Extract the (x, y) coordinate from the center of the cell holding the provided text.  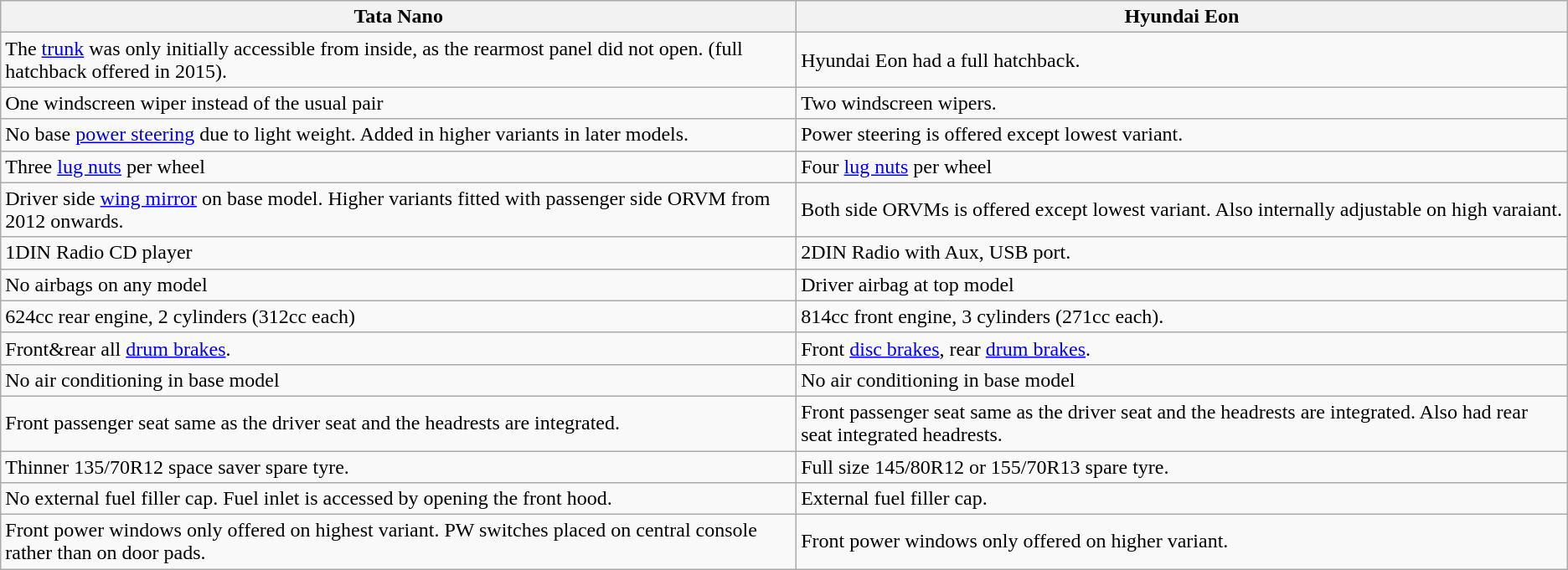
Two windscreen wipers. (1183, 103)
1DIN Radio CD player (399, 253)
One windscreen wiper instead of the usual pair (399, 103)
Thinner 135/70R12 space saver spare tyre. (399, 466)
External fuel filler cap. (1183, 499)
No airbags on any model (399, 285)
The trunk was only initially accessible from inside, as the rearmost panel did not open. (full hatchback offered in 2015). (399, 60)
Hyundai Eon (1183, 17)
Hyundai Eon had a full hatchback. (1183, 60)
624cc rear engine, 2 cylinders (312cc each) (399, 316)
Front&rear all drum brakes. (399, 348)
Front power windows only offered on highest variant. PW switches placed on central console rather than on door pads. (399, 542)
Front disc brakes, rear drum brakes. (1183, 348)
Four lug nuts per wheel (1183, 167)
No base power steering due to light weight. Added in higher variants in later models. (399, 135)
Tata Nano (399, 17)
No external fuel filler cap. Fuel inlet is accessed by opening the front hood. (399, 499)
Driver airbag at top model (1183, 285)
Front passenger seat same as the driver seat and the headrests are integrated. (399, 424)
Driver side wing mirror on base model. Higher variants fitted with passenger side ORVM from 2012 onwards. (399, 209)
814cc front engine, 3 cylinders (271cc each). (1183, 316)
2DIN Radio with Aux, USB port. (1183, 253)
Three lug nuts per wheel (399, 167)
Power steering is offered except lowest variant. (1183, 135)
Both side ORVMs is offered except lowest variant. Also internally adjustable on high varaiant. (1183, 209)
Full size 145/80R12 or 155/70R13 spare tyre. (1183, 466)
Front passenger seat same as the driver seat and the headrests are integrated. Also had rear seat integrated headrests. (1183, 424)
Front power windows only offered on higher variant. (1183, 542)
